Determine the [X, Y] coordinate at the center of the cell enclosing the given text.  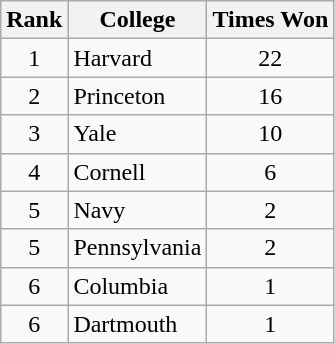
16 [270, 96]
Pennsylvania [138, 248]
Harvard [138, 58]
Dartmouth [138, 324]
Times Won [270, 20]
10 [270, 134]
College [138, 20]
3 [34, 134]
4 [34, 172]
Princeton [138, 96]
Columbia [138, 286]
Cornell [138, 172]
Yale [138, 134]
22 [270, 58]
Rank [34, 20]
Navy [138, 210]
